Return (X, Y) of the center of cell containing provided text 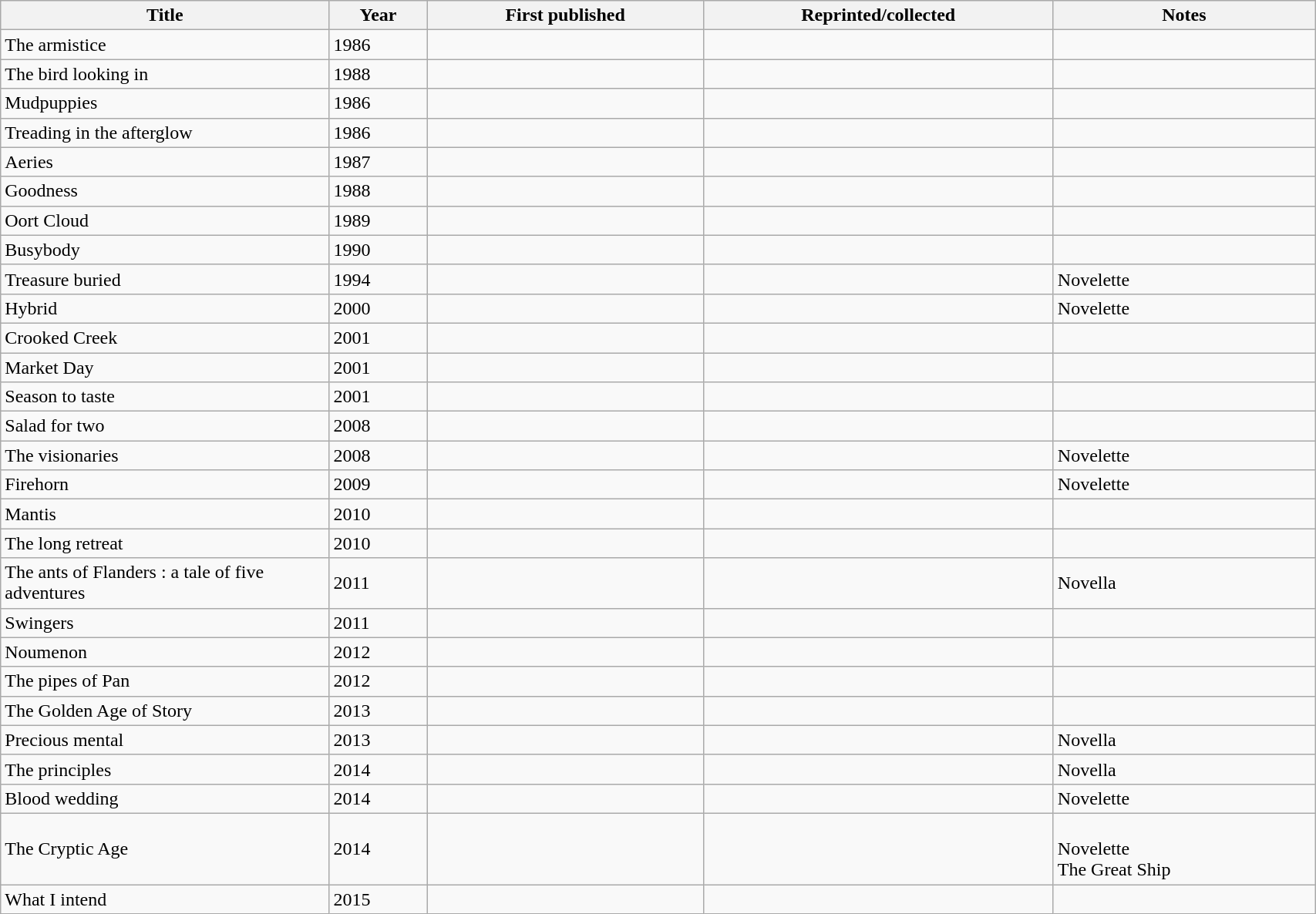
Swingers (165, 623)
The visionaries (165, 455)
2000 (378, 308)
Busybody (165, 250)
Salad for two (165, 426)
The armistice (165, 45)
The bird looking in (165, 74)
Blood wedding (165, 798)
Treasure buried (165, 279)
1994 (378, 279)
Crooked Creek (165, 338)
The Cryptic Age (165, 848)
Goodness (165, 191)
The Golden Age of Story (165, 711)
Noumenon (165, 652)
Novelette The Great Ship (1184, 848)
Mantis (165, 514)
Year (378, 15)
First published (565, 15)
2015 (378, 899)
Firehorn (165, 485)
2009 (378, 485)
Treading in the afterglow (165, 133)
Season to taste (165, 397)
Notes (1184, 15)
The ants of Flanders : a tale of five adventures (165, 583)
What I intend (165, 899)
1990 (378, 250)
The long retreat (165, 543)
Market Day (165, 368)
1987 (378, 162)
The principles (165, 769)
Title (165, 15)
The pipes of Pan (165, 681)
Mudpuppies (165, 103)
Oort Cloud (165, 220)
Reprinted/collected (878, 15)
1989 (378, 220)
Hybrid (165, 308)
Aeries (165, 162)
Precious mental (165, 740)
